Locate the cell with the specified text and output its [x, y] center coordinate. 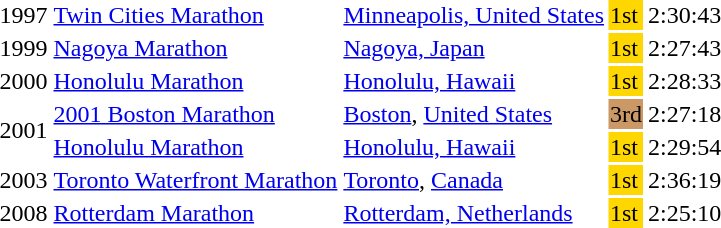
3rd [626, 114]
2001 Boston Marathon [196, 114]
Rotterdam, Netherlands [474, 213]
Nagoya, Japan [474, 48]
Rotterdam Marathon [196, 213]
Toronto Waterfront Marathon [196, 180]
Minneapolis, United States [474, 15]
Boston, United States [474, 114]
Toronto, Canada [474, 180]
Nagoya Marathon [196, 48]
Twin Cities Marathon [196, 15]
